Scan for the cell matching the given text and deliver its (X, Y) coordinate at center. 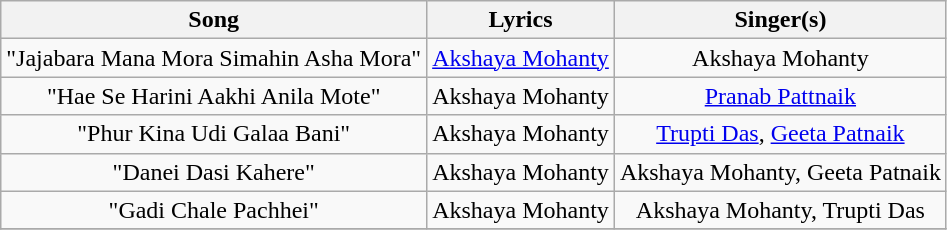
Lyrics (521, 20)
Pranab Pattnaik (780, 96)
Trupti Das, Geeta Patnaik (780, 134)
Akshaya Mohanty, Geeta Patnaik (780, 172)
Singer(s) (780, 20)
"Hae Se Harini Aakhi Anila Mote" (214, 96)
Song (214, 20)
"Jajabara Mana Mora Simahin Asha Mora" (214, 58)
"Phur Kina Udi Galaa Bani" (214, 134)
"Gadi Chale Pachhei" (214, 210)
Akshaya Mohanty, Trupti Das (780, 210)
"Danei Dasi Kahere" (214, 172)
